Locate the cell with the specified text and output its (x, y) center coordinate. 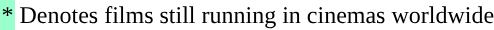
* (8, 15)
